From the cell containing the given text, extract its center point as (X, Y) coordinate. 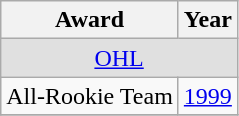
Year (208, 20)
All-Rookie Team (90, 96)
OHL (120, 58)
Award (90, 20)
1999 (208, 96)
